Return [X, Y] of the center of cell containing provided text 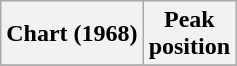
Chart (1968) [72, 34]
Peak position [189, 34]
